Detect which cell encompasses the target text, then output its (X, Y) center coordinate. 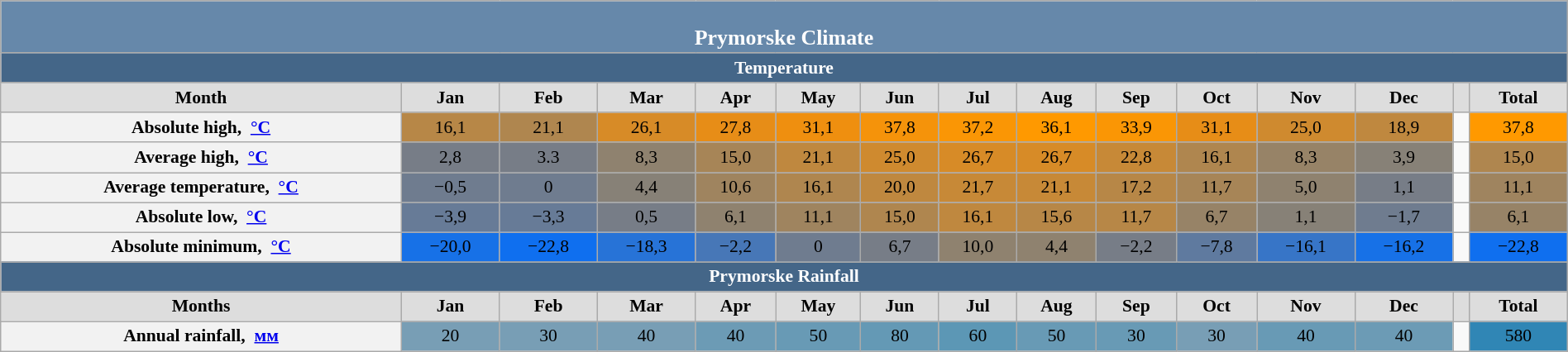
−18,3 (646, 247)
Absolute high, °C (202, 128)
−3,3 (548, 217)
17,2 (1136, 188)
Average high, °C (202, 158)
10,0 (978, 247)
33,9 (1136, 128)
22,8 (1136, 158)
21,7 (978, 188)
−0,5 (450, 188)
Prymorske Rainfall (784, 277)
5,0 (1306, 188)
3.3 (548, 158)
0,5 (646, 217)
Prymorske Climate (784, 27)
Average temperature, °C (202, 188)
36,1 (1057, 128)
−16,2 (1403, 247)
3,9 (1403, 158)
−3,9 (450, 217)
26,1 (646, 128)
−16,1 (1306, 247)
Month (202, 98)
−20,0 (450, 247)
Absolute minimum, °C (202, 247)
Absolute low, °C (202, 217)
80 (900, 336)
Annual rainfall, мм (202, 336)
Temperature (784, 69)
15,6 (1057, 217)
580 (1518, 336)
−1,7 (1403, 217)
10,6 (736, 188)
2,8 (450, 158)
20 (450, 336)
27,8 (736, 128)
−7,8 (1216, 247)
18,9 (1403, 128)
Months (202, 307)
60 (978, 336)
37,2 (978, 128)
20,0 (900, 188)
